For the text-containing cell, return its midpoint in [x, y] coordinate format. 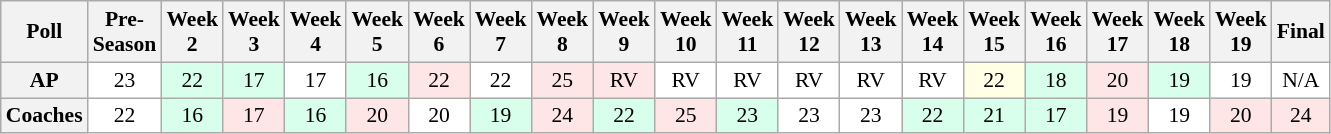
Week19 [1241, 32]
Week4 [316, 32]
21 [994, 116]
Week6 [439, 32]
Week16 [1056, 32]
Week13 [871, 32]
Week2 [192, 32]
Week10 [686, 32]
Week11 [748, 32]
Week7 [501, 32]
Week3 [254, 32]
Coaches [44, 116]
18 [1056, 80]
Poll [44, 32]
N/A [1301, 80]
Week9 [624, 32]
Week17 [1118, 32]
Final [1301, 32]
Week8 [562, 32]
Week5 [377, 32]
Week15 [994, 32]
Week14 [933, 32]
Week18 [1179, 32]
Pre-Season [125, 32]
AP [44, 80]
Week12 [809, 32]
